Provide the (x, y) coordinate of the cell's center where the given text is located.  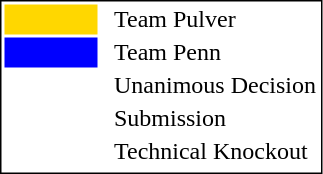
Team Penn (214, 53)
Technical Knockout (214, 151)
Submission (214, 119)
Unanimous Decision (214, 85)
Team Pulver (214, 19)
